Output the (x, y) coordinate of the center of the cell containing the given text.  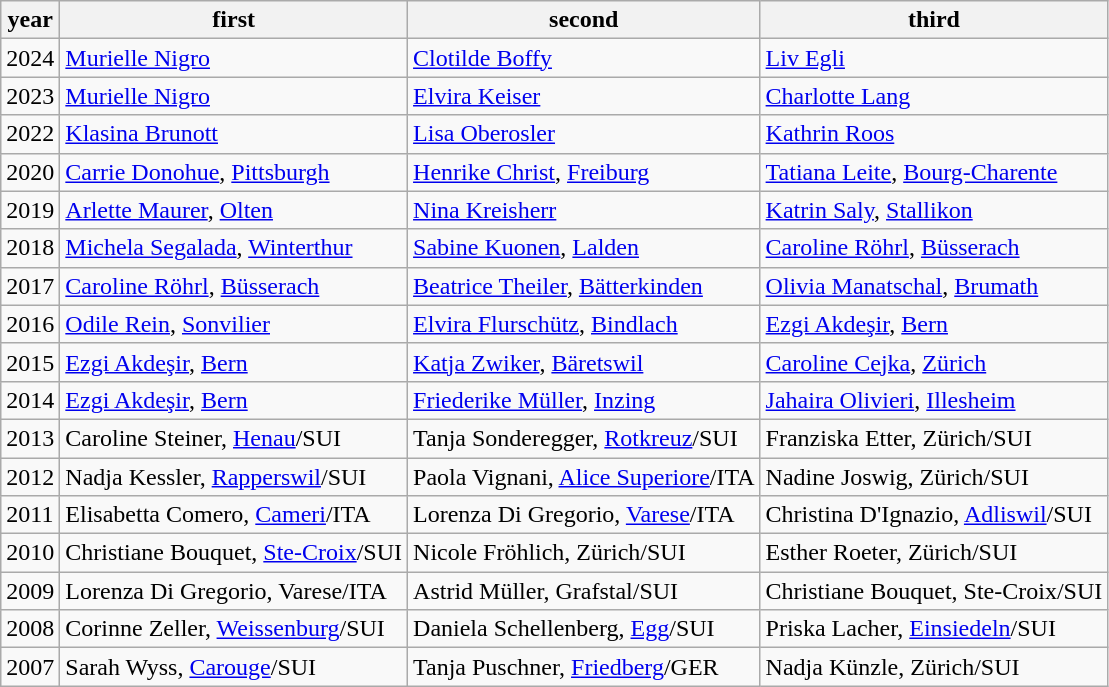
2016 (30, 324)
Esther Roeter, Zürich/SUI (934, 553)
2007 (30, 667)
Caroline Cejka, Zürich (934, 362)
2008 (30, 629)
Jahaira Olivieri, Illesheim (934, 400)
Carrie Donohue, Pittsburgh (234, 172)
Nadine Joswig, Zürich/SUI (934, 477)
Tatiana Leite, Bourg-Charente (934, 172)
Beatrice Theiler, Bätterkinden (584, 286)
Nadja Künzle, Zürich/SUI (934, 667)
Tanja Puschner, Friedberg/GER (584, 667)
2014 (30, 400)
year (30, 20)
Astrid Müller, Grafstal/SUI (584, 591)
Priska Lacher, Einsiedeln/SUI (934, 629)
Olivia Manatschal, Brumath (934, 286)
Katja Zwiker, Bäretswil (584, 362)
Sabine Kuonen, Lalden (584, 248)
Elvira Keiser (584, 96)
Elvira Flurschütz, Bindlach (584, 324)
Sarah Wyss, Carouge/SUI (234, 667)
2020 (30, 172)
2024 (30, 58)
Liv Egli (934, 58)
2009 (30, 591)
Charlotte Lang (934, 96)
Franziska Etter, Zürich/SUI (934, 438)
second (584, 20)
Henrike Christ, Freiburg (584, 172)
Katrin Saly, Stallikon (934, 210)
Caroline Steiner, Henau/SUI (234, 438)
2010 (30, 553)
Odile Rein, Sonvilier (234, 324)
2022 (30, 134)
third (934, 20)
Kathrin Roos (934, 134)
Friederike Müller, Inzing (584, 400)
Nadja Kessler, Rapperswil/SUI (234, 477)
Christina D'Ignazio, Adliswil/SUI (934, 515)
first (234, 20)
Elisabetta Comero, Cameri/ITA (234, 515)
Michela Segalada, Winterthur (234, 248)
Nina Kreisherr (584, 210)
2015 (30, 362)
2012 (30, 477)
2019 (30, 210)
2011 (30, 515)
Lisa Oberosler (584, 134)
Tanja Sonderegger, Rotkreuz/SUI (584, 438)
Corinne Zeller, Weissenburg/SUI (234, 629)
Klasina Brunott (234, 134)
2018 (30, 248)
Nicole Fröhlich, Zürich/SUI (584, 553)
2023 (30, 96)
Arlette Maurer, Olten (234, 210)
2017 (30, 286)
2013 (30, 438)
Paola Vignani, Alice Superiore/ITA (584, 477)
Daniela Schellenberg, Egg/SUI (584, 629)
Clotilde Boffy (584, 58)
